Output the [X, Y] coordinate of the center of the cell containing the given text.  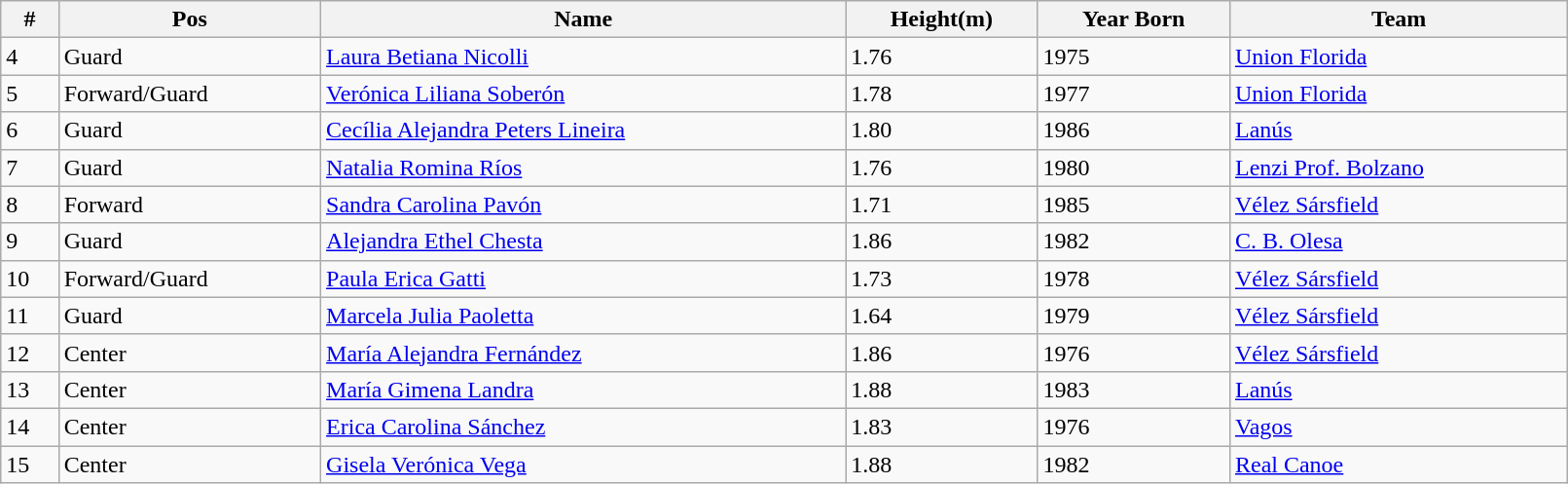
7 [29, 168]
María Alejandra Fernández [584, 353]
1.71 [942, 205]
María Gimena Landra [584, 390]
Paula Erica Gatti [584, 279]
Height(m) [942, 19]
12 [29, 353]
11 [29, 316]
Vagos [1398, 427]
Verónica Liliana Soberón [584, 93]
1980 [1134, 168]
Name [584, 19]
10 [29, 279]
# [29, 19]
6 [29, 130]
Team [1398, 19]
Forward [189, 205]
Erica Carolina Sánchez [584, 427]
1985 [1134, 205]
15 [29, 465]
1.73 [942, 279]
8 [29, 205]
C. B. Olesa [1398, 242]
14 [29, 427]
13 [29, 390]
Marcela Julia Paoletta [584, 316]
5 [29, 93]
1977 [1134, 93]
Pos [189, 19]
Real Canoe [1398, 465]
1.83 [942, 427]
Cecília Alejandra Peters Lineira [584, 130]
Alejandra Ethel Chesta [584, 242]
1.78 [942, 93]
1979 [1134, 316]
Lenzi Prof. Bolzano [1398, 168]
1975 [1134, 56]
1986 [1134, 130]
1983 [1134, 390]
Gisela Verónica Vega [584, 465]
Sandra Carolina Pavón [584, 205]
1.64 [942, 316]
Year Born [1134, 19]
1.80 [942, 130]
4 [29, 56]
9 [29, 242]
1978 [1134, 279]
Laura Betiana Nicolli [584, 56]
Natalia Romina Ríos [584, 168]
